Return [x, y] of the center of cell containing provided text 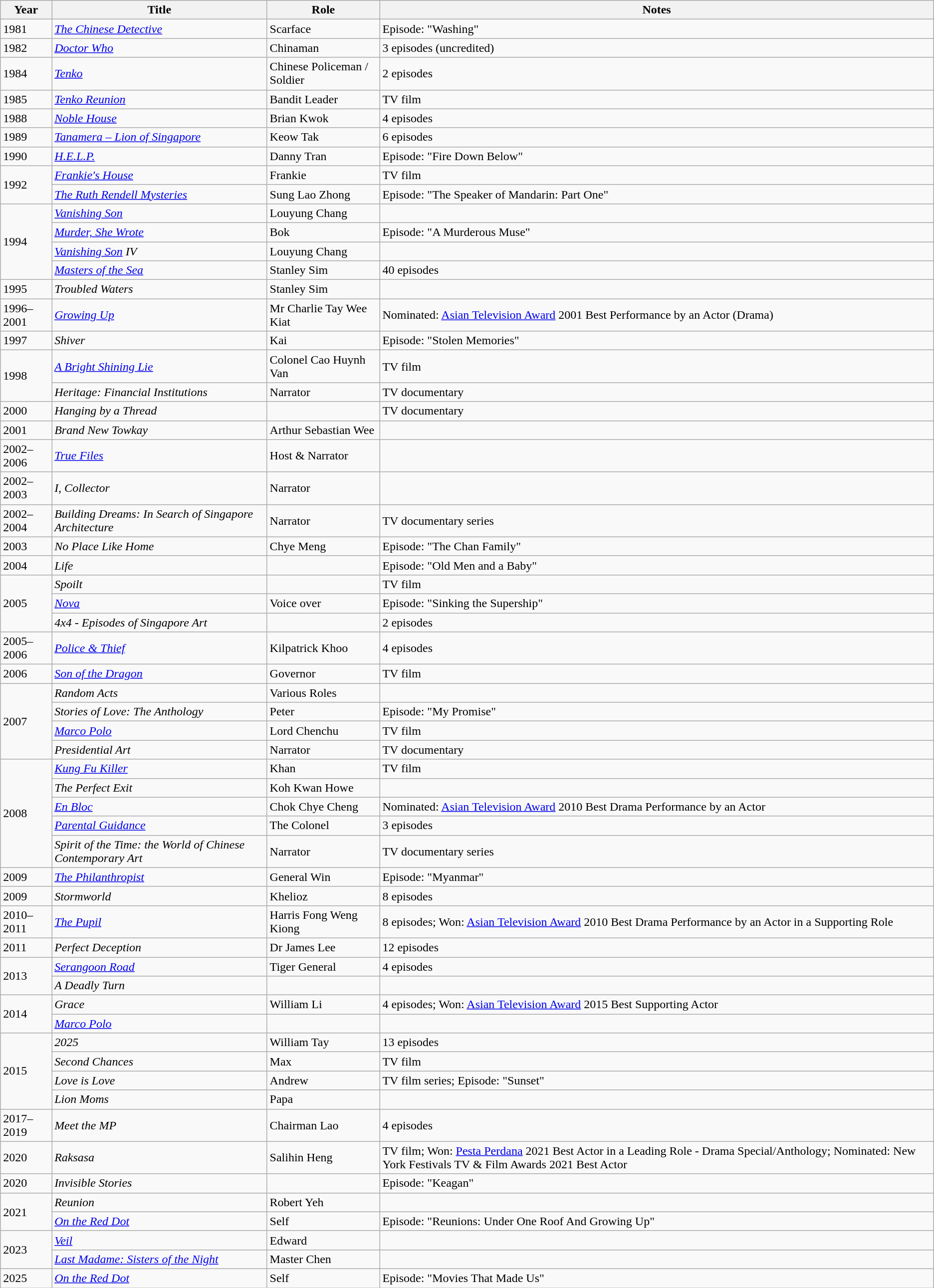
Building Dreams: In Search of Singapore Architecture [160, 521]
Second Chances [160, 1062]
2000 [26, 411]
Episode: "My Promise" [657, 712]
General Win [323, 877]
Stormworld [160, 896]
Danny Tran [323, 156]
Perfect Deception [160, 947]
Noble House [160, 118]
Episode: "Washing" [657, 29]
Kung Fu Killer [160, 769]
Master Chen [323, 1259]
1989 [26, 137]
2017–2019 [26, 1125]
En Bloc [160, 807]
Episode: "Old Men and a Baby" [657, 565]
Governor [323, 674]
2008 [26, 813]
Spirit of the Time: the World of Chinese Contemporary Art [160, 851]
Tanamera – Lion of Singapore [160, 137]
Episode: "Keagan" [657, 1183]
13 episodes [657, 1043]
Host & Narrator [323, 456]
Frankie's House [160, 175]
Heritage: Financial Institutions [160, 392]
Invisible Stories [160, 1183]
A Bright Shining Lie [160, 366]
Tenko Reunion [160, 99]
Episode: "A Murderous Muse" [657, 232]
The Ruth Rendell Mysteries [160, 194]
2002–2004 [26, 521]
Hanging by a Thread [160, 411]
Reunion [160, 1202]
Chairman Lao [323, 1125]
Brand New Towkay [160, 430]
2001 [26, 430]
3 episodes (uncredited) [657, 48]
Nominated: Asian Television Award 2001 Best Performance by an Actor (Drama) [657, 315]
Brian Kwok [323, 118]
Raksasa [160, 1157]
Nova [160, 603]
Doctor Who [160, 48]
Lion Moms [160, 1099]
Kai [323, 341]
Vanishing Son [160, 213]
A Deadly Turn [160, 986]
Episode: "Sinking the Supership" [657, 603]
Growing Up [160, 315]
Presidential Art [160, 750]
Vanishing Son IV [160, 251]
2007 [26, 721]
Episode: "The Chan Family" [657, 546]
6 episodes [657, 137]
Various Roles [323, 693]
2010–2011 [26, 922]
2014 [26, 1014]
Love is Love [160, 1080]
Colonel Cao Huynh Van [323, 366]
Murder, She Wrote [160, 232]
Frankie [323, 175]
4x4 - Episodes of Singapore Art [160, 622]
Title [160, 10]
Mr Charlie Tay Wee Kiat [323, 315]
Keow Tak [323, 137]
Nominated: Asian Television Award 2010 Best Drama Performance by an Actor [657, 807]
1994 [26, 241]
No Place Like Home [160, 546]
Masters of the Sea [160, 270]
Scarface [323, 29]
Role [323, 10]
Edward [323, 1240]
Episode: "Stolen Memories" [657, 341]
2002–2006 [26, 456]
Sung Lao Zhong [323, 194]
The Pupil [160, 922]
Khan [323, 769]
Tenko [160, 74]
Harris Fong Weng Kiong [323, 922]
The Chinese Detective [160, 29]
Chinese Policeman / Soldier [323, 74]
4 episodes; Won: Asian Television Award 2015 Best Supporting Actor [657, 1005]
Grace [160, 1005]
The Philanthropist [160, 877]
William Li [323, 1005]
Arthur Sebastian Wee [323, 430]
2011 [26, 947]
Bandit Leader [323, 99]
Episode: "Myanmar" [657, 877]
1990 [26, 156]
Chinaman [323, 48]
Kilpatrick Khoo [323, 648]
12 episodes [657, 947]
Police & Thief [160, 648]
Year [26, 10]
I, Collector [160, 488]
Veil [160, 1240]
1988 [26, 118]
40 episodes [657, 270]
Parental Guidance [160, 826]
Andrew [323, 1080]
Episode: "Movies That Made Us" [657, 1278]
Robert Yeh [323, 1202]
Troubled Waters [160, 289]
1982 [26, 48]
Koh Kwan Howe [323, 788]
2006 [26, 674]
2015 [26, 1071]
1985 [26, 99]
Khelioz [323, 896]
Son of the Dragon [160, 674]
8 episodes [657, 896]
True Files [160, 456]
3 episodes [657, 826]
Episode: "Reunions: Under One Roof And Growing Up" [657, 1221]
Dr James Lee [323, 947]
Max [323, 1062]
Lord Chenchu [323, 731]
Meet the MP [160, 1125]
Voice over [323, 603]
1992 [26, 185]
1996–2001 [26, 315]
Notes [657, 10]
1997 [26, 341]
Episode: "Fire Down Below" [657, 156]
2005 [26, 603]
The Perfect Exit [160, 788]
Peter [323, 712]
Shiver [160, 341]
1995 [26, 289]
1984 [26, 74]
Salihin Heng [323, 1157]
Serangoon Road [160, 966]
Bok [323, 232]
1981 [26, 29]
8 episodes; Won: Asian Television Award 2010 Best Drama Performance by an Actor in a Supporting Role [657, 922]
2023 [26, 1250]
Random Acts [160, 693]
2021 [26, 1212]
H.E.L.P. [160, 156]
2005–2006 [26, 648]
Episode: "The Speaker of Mandarin: Part One" [657, 194]
Chok Chye Cheng [323, 807]
Stories of Love: The Anthology [160, 712]
Spoilt [160, 584]
William Tay [323, 1043]
Last Madame: Sisters of the Night [160, 1259]
2004 [26, 565]
Papa [323, 1099]
1998 [26, 376]
Chye Meng [323, 546]
2013 [26, 976]
Life [160, 565]
Tiger General [323, 966]
TV film series; Episode: "Sunset" [657, 1080]
The Colonel [323, 826]
2003 [26, 546]
2002–2003 [26, 488]
